Capture the cell that displays the provided text and extract its (X, Y) central coordinate. 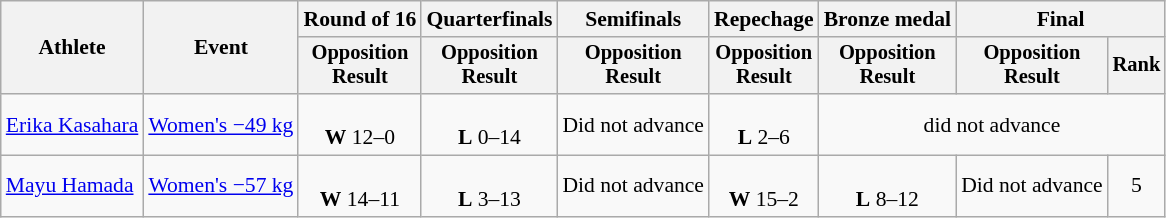
Athlete (72, 48)
5 (1137, 186)
L 2–6 (764, 124)
Quarterfinals (489, 19)
Mayu Hamada (72, 186)
W 14–11 (360, 186)
W 15–2 (764, 186)
W 12–0 (360, 124)
L 8–12 (888, 186)
Women's −57 kg (220, 186)
Round of 16 (360, 19)
did not advance (992, 124)
Erika Kasahara (72, 124)
Rank (1137, 66)
Bronze medal (888, 19)
Semifinals (633, 19)
Event (220, 48)
Repechage (764, 19)
Women's −49 kg (220, 124)
Final (1060, 19)
L 0–14 (489, 124)
L 3–13 (489, 186)
